Pinpoint the cell where the given text exists, returning its [X, Y] midpoint coordinate. 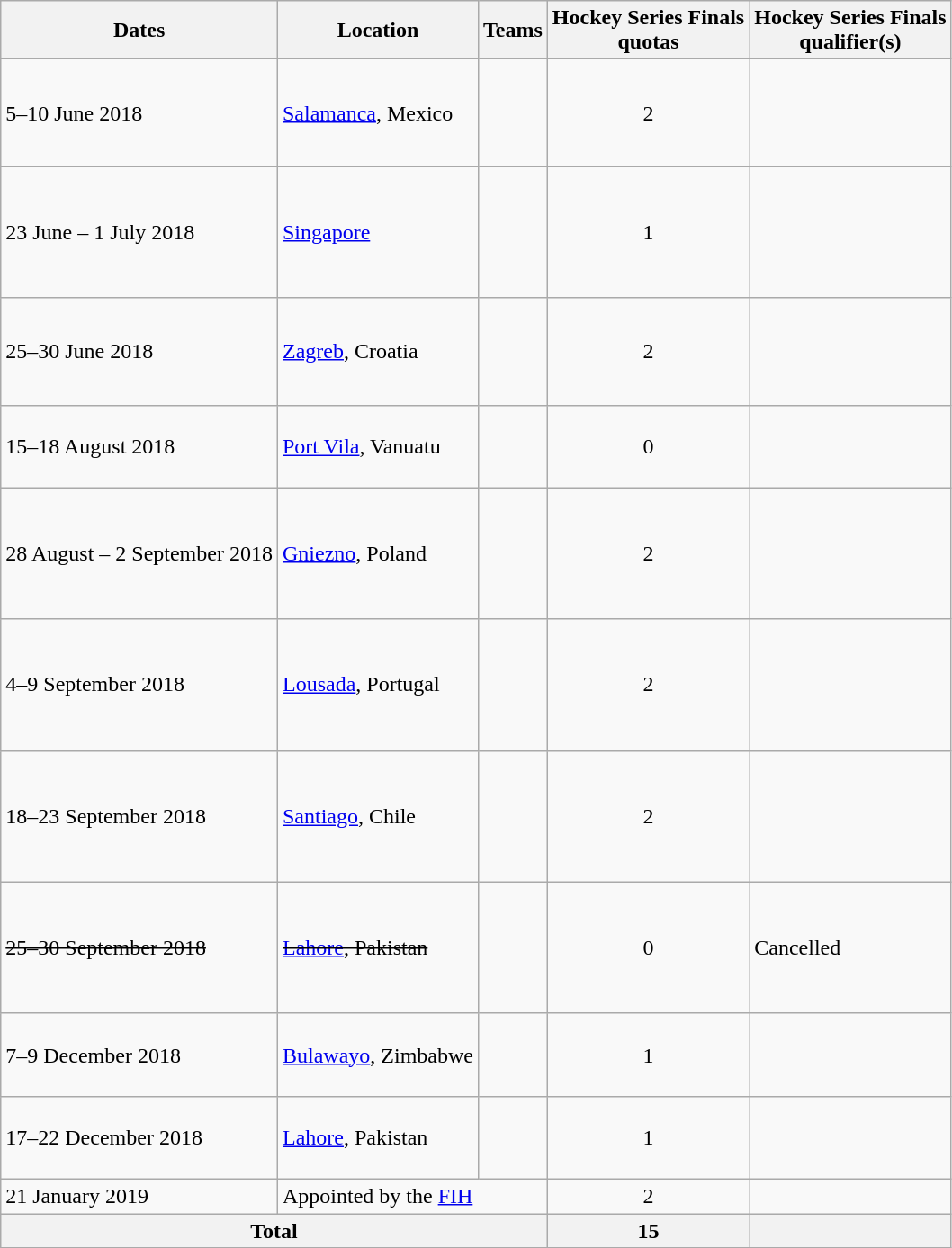
Hockey Series Finalsqualifier(s) [850, 31]
Location [378, 31]
Port Vila, Vanuatu [378, 446]
Salamanca, Mexico [378, 113]
23 June – 1 July 2018 [139, 232]
15–18 August 2018 [139, 446]
17–22 December 2018 [139, 1137]
Lousada, Portugal [378, 685]
15 [648, 1230]
Singapore [378, 232]
Total [274, 1230]
Dates [139, 31]
28 August – 2 September 2018 [139, 553]
4–9 September 2018 [139, 685]
25–30 June 2018 [139, 351]
5–10 June 2018 [139, 113]
Santiago, Chile [378, 816]
Bulawayo, Zimbabwe [378, 1055]
Teams [513, 31]
Zagreb, Croatia [378, 351]
21 January 2019 [139, 1196]
Appointed by the FIH [412, 1196]
Hockey Series Finalsquotas [648, 31]
18–23 September 2018 [139, 816]
25–30 September 2018 [139, 947]
Cancelled [850, 947]
7–9 December 2018 [139, 1055]
Gniezno, Poland [378, 553]
